Scan for the cell matching the given text and deliver its (X, Y) coordinate at center. 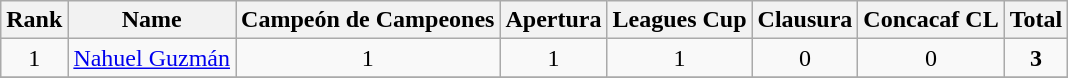
Nahuel Guzmán (152, 58)
Concacaf CL (931, 20)
Clausura (805, 20)
Leagues Cup (680, 20)
Name (152, 20)
Rank (34, 20)
3 (1036, 58)
Campeón de Campeones (368, 20)
Apertura (554, 20)
Total (1036, 20)
